From the cell containing the given text, extract its center point as (X, Y) coordinate. 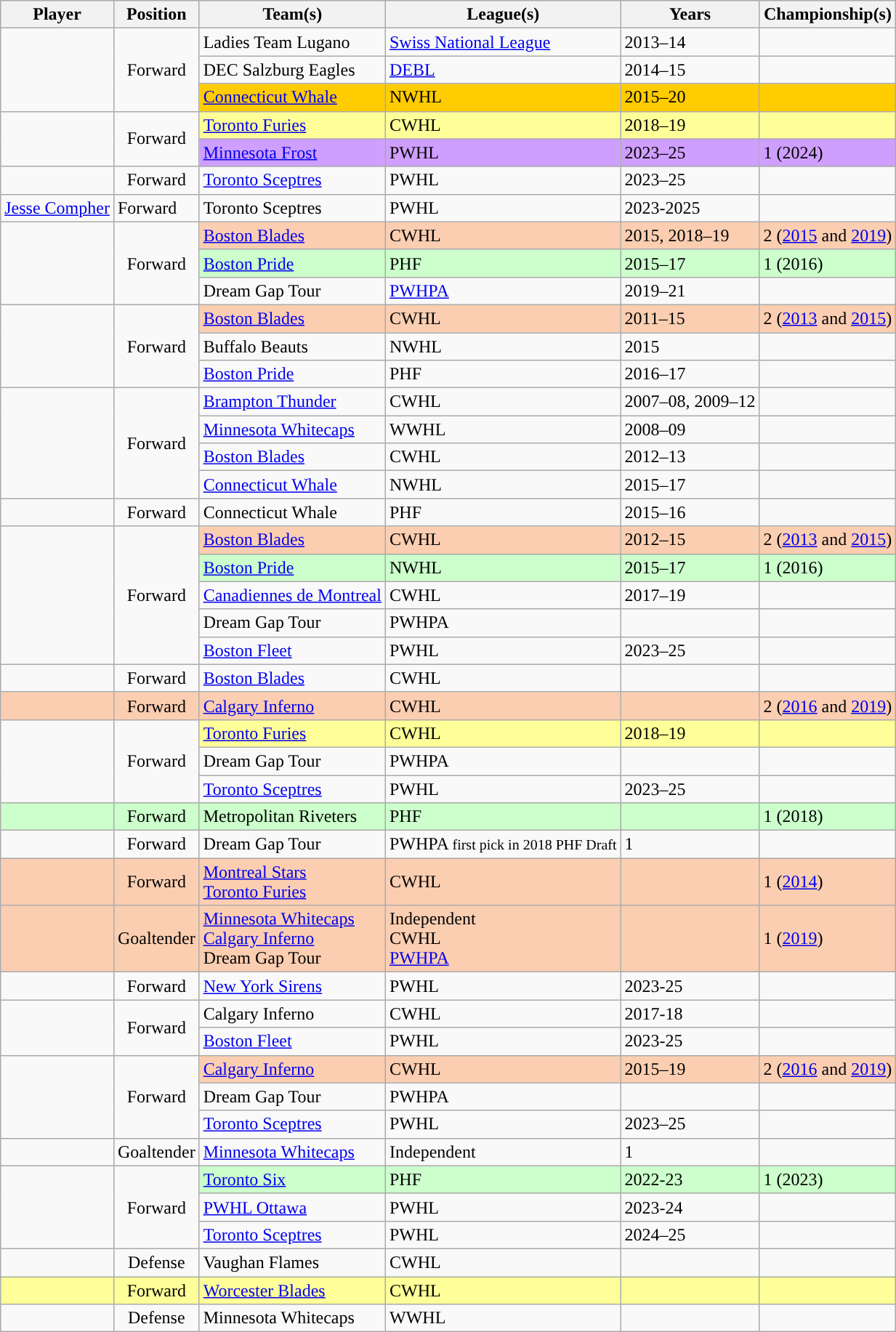
2012–15 (690, 540)
2012–13 (690, 457)
Montreal StarsToronto Furies (292, 882)
2015–20 (690, 97)
2015, 2018–19 (690, 235)
1 (2019) (828, 939)
1 (2018) (828, 817)
DEC Salzburg Eagles (292, 70)
Brampton Thunder (292, 402)
1 (2024) (828, 153)
Ladies Team Lugano (292, 42)
2017–19 (690, 595)
Worcester Blades (292, 1290)
Independent (503, 1152)
Jesse Compher (57, 208)
Vaughan Flames (292, 1262)
Championship(s) (828, 15)
Team(s) (292, 15)
2008–09 (690, 429)
2007–08, 2009–12 (690, 402)
Minnesota WhitecapsCalgary InfernoDream Gap Tour (292, 939)
Metropolitan Riveters (292, 817)
2014–15 (690, 70)
League(s) (503, 15)
2 (2015 and 2019) (828, 235)
2013–14 (690, 42)
Canadiennes de Montreal (292, 595)
PWHPA first pick in 2018 PHF Draft (503, 844)
1 (2014) (828, 882)
2019–21 (690, 291)
Player (57, 15)
2023-24 (690, 1207)
PWHL Ottawa (292, 1207)
Swiss National League (503, 42)
Years (690, 15)
1 (2023) (828, 1179)
2015 (690, 347)
2015–19 (690, 1069)
IndependentCWHLPWHPA (503, 939)
2017-18 (690, 1014)
2024–25 (690, 1235)
New York Sirens (292, 986)
2022-23 (690, 1179)
Position (156, 15)
Buffalo Beauts (292, 347)
2015–16 (690, 512)
2011–15 (690, 318)
2016–17 (690, 374)
Minnesota Frost (292, 153)
Toronto Six (292, 1179)
2023-2025 (690, 208)
DEBL (503, 70)
